Find where the given text appears and provide that cell's center as (x, y) coordinate. 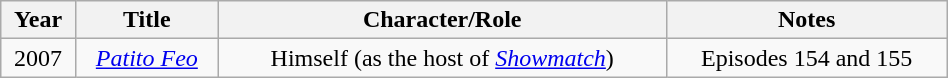
Title (146, 20)
Year (38, 20)
Himself (as the host of Showmatch) (442, 58)
Episodes 154 and 155 (806, 58)
2007 (38, 58)
Notes (806, 20)
Character/Role (442, 20)
Patito Feo (146, 58)
